Detect which cell encompasses the target text, then output its (X, Y) center coordinate. 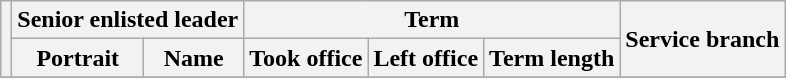
Portrait (78, 58)
Term (432, 20)
Took office (306, 58)
Service branch (702, 39)
Senior enlisted leader (128, 20)
Name (194, 58)
Term length (552, 58)
Left office (426, 58)
